From the cell containing the given text, extract its center point as [X, Y] coordinate. 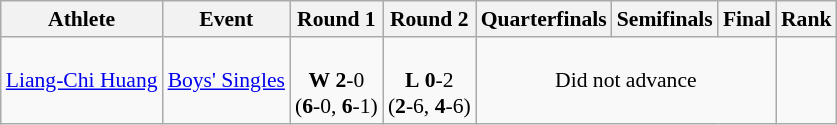
Round 1 [336, 19]
Liang-Chi Huang [82, 80]
Boys' Singles [226, 80]
Semifinals [665, 19]
W 2-0 (6-0, 6-1) [336, 80]
Event [226, 19]
Did not advance [626, 80]
Final [747, 19]
Rank [806, 19]
L 0-2 (2-6, 4-6) [430, 80]
Round 2 [430, 19]
Quarterfinals [544, 19]
Athlete [82, 19]
